Scan for the cell matching the given text and deliver its (x, y) coordinate at center. 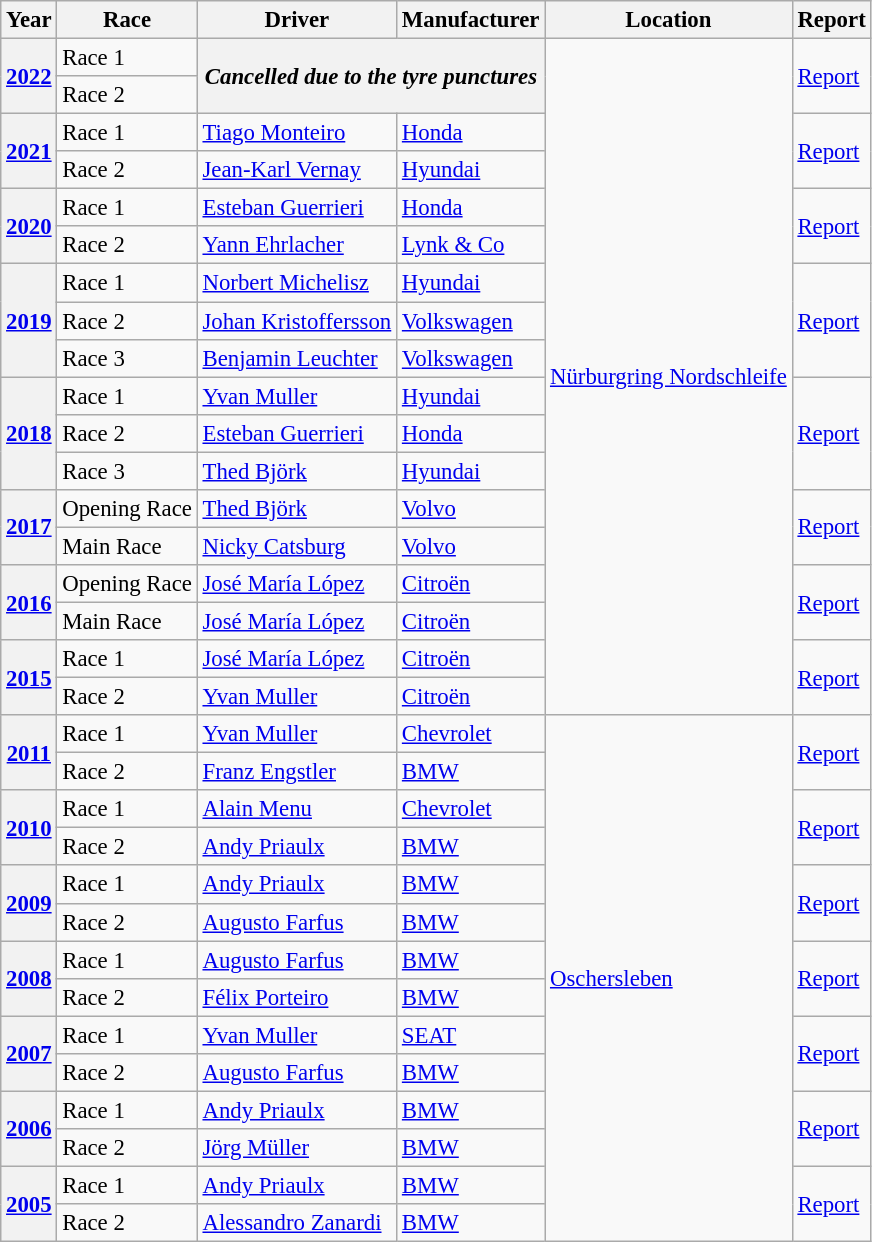
Alessandro Zanardi (296, 1223)
2017 (29, 528)
Location (668, 20)
Jean-Karl Vernay (296, 170)
Manufacturer (471, 20)
Race (127, 20)
Alain Menu (296, 809)
2020 (29, 226)
2019 (29, 320)
2005 (29, 1204)
Oschersleben (668, 978)
2006 (29, 1128)
2022 (29, 76)
2010 (29, 828)
SEAT (471, 1035)
Nicky Catsburg (296, 546)
2021 (29, 152)
Norbert Michelisz (296, 283)
Lynk & Co (471, 245)
Tiago Monteiro (296, 133)
Johan Kristoffersson (296, 321)
Cancelled due to the tyre punctures (370, 76)
2016 (29, 602)
Félix Porteiro (296, 997)
2011 (29, 752)
2009 (29, 904)
Driver (296, 20)
Franz Engstler (296, 772)
2015 (29, 678)
2018 (29, 434)
2008 (29, 978)
Nürburgring Nordschleife (668, 378)
Year (29, 20)
Benjamin Leuchter (296, 358)
Jörg Müller (296, 1148)
2007 (29, 1054)
Yann Ehrlacher (296, 245)
